Find where the given text appears and provide that cell's center as (x, y) coordinate. 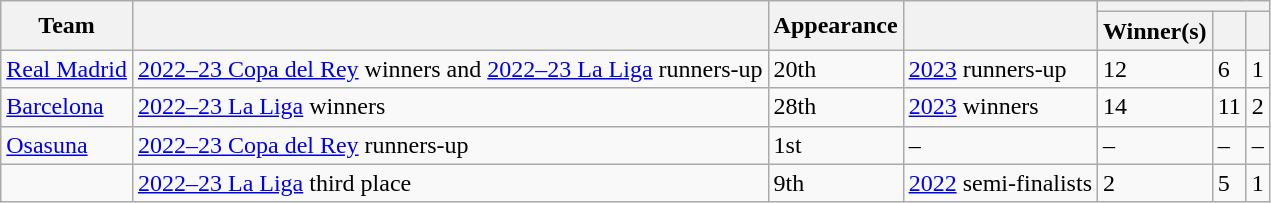
6 (1229, 69)
2022–23 Copa del Rey winners and 2022–23 La Liga runners-up (450, 69)
Winner(s) (1156, 31)
2022 semi-finalists (1000, 183)
1st (836, 145)
Team (67, 26)
Real Madrid (67, 69)
2022–23 La Liga winners (450, 107)
Barcelona (67, 107)
Osasuna (67, 145)
11 (1229, 107)
12 (1156, 69)
2022–23 Copa del Rey runners-up (450, 145)
2023 winners (1000, 107)
14 (1156, 107)
2022–23 La Liga third place (450, 183)
Appearance (836, 26)
5 (1229, 183)
28th (836, 107)
9th (836, 183)
2023 runners-up (1000, 69)
20th (836, 69)
